Find where the given text appears and provide that cell's center as [X, Y] coordinate. 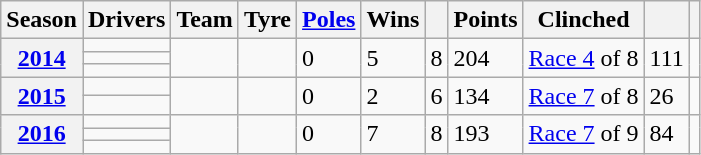
2014 [42, 58]
Team [205, 20]
Tyre [267, 20]
84 [666, 134]
Drivers [126, 20]
204 [486, 58]
Race 7 of 9 [584, 134]
134 [486, 96]
6 [436, 96]
26 [666, 96]
Season [42, 20]
2 [393, 96]
Clinched [584, 20]
Wins [393, 20]
5 [393, 58]
7 [393, 134]
Race 7 of 8 [584, 96]
193 [486, 134]
2015 [42, 96]
Race 4 of 8 [584, 58]
Poles [329, 20]
111 [666, 58]
2016 [42, 134]
Points [486, 20]
